Scan for the cell matching the given text and deliver its (x, y) coordinate at center. 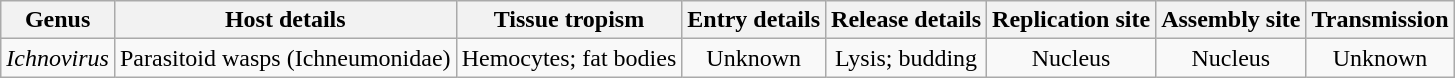
Ichnovirus (58, 58)
Assembly site (1231, 20)
Host details (285, 20)
Replication site (1072, 20)
Entry details (754, 20)
Release details (906, 20)
Transmission (1380, 20)
Parasitoid wasps (Ichneumonidae) (285, 58)
Lysis; budding (906, 58)
Tissue tropism (569, 20)
Hemocytes; fat bodies (569, 58)
Genus (58, 20)
